For the text-containing cell, return its midpoint in [X, Y] coordinate format. 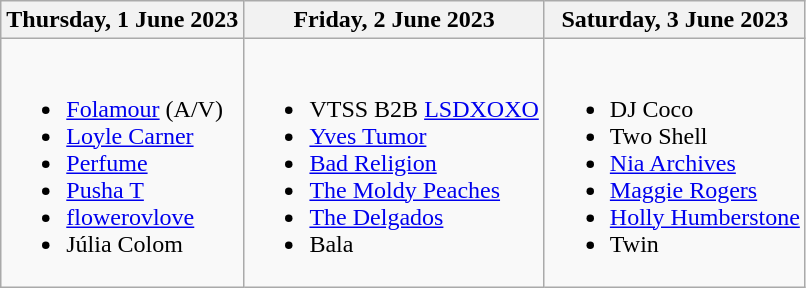
Saturday, 3 June 2023 [674, 20]
DJ CocoTwo ShellNia ArchivesMaggie RogersHolly HumberstoneTwin [674, 163]
Friday, 2 June 2023 [394, 20]
VTSS B2B LSDXOXOYves TumorBad ReligionThe Moldy PeachesThe DelgadosBala [394, 163]
Folamour (A/V)Loyle CarnerPerfumePusha TflowerovloveJúlia Colom [122, 163]
Thursday, 1 June 2023 [122, 20]
